Locate the cell with the specified text and output its (x, y) center coordinate. 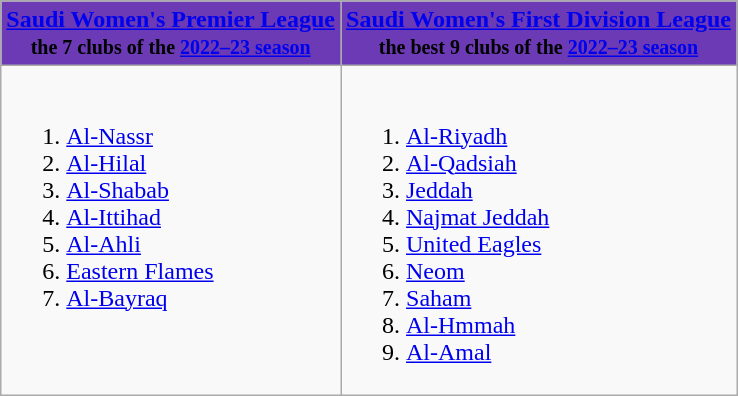
Saudi Women's First Division Leaguethe best 9 clubs of the 2022–23 season (538, 34)
Al-Riyadh Al-Qadsiah JeddahNajmat JeddahUnited EaglesNeomSahamAl-HmmahAl-Amal (538, 230)
Al-NassrAl-HilalAl-ShababAl-IttihadAl-AhliEastern FlamesAl-Bayraq (171, 230)
Saudi Women's Premier Leaguethe 7 clubs of the 2022–23 season (171, 34)
